Return (X, Y) of the center of cell containing provided text 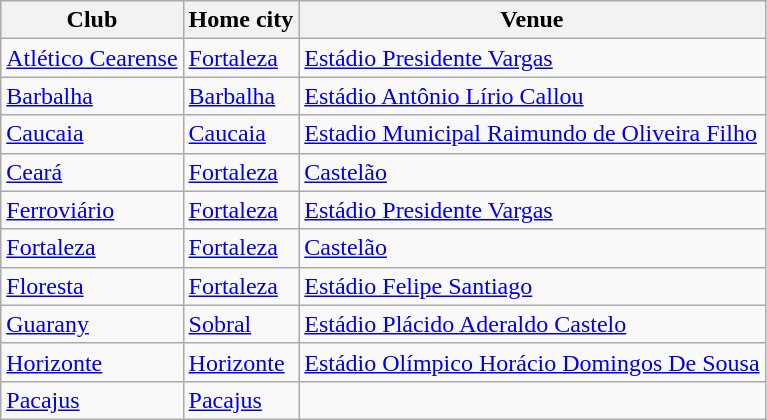
Venue (532, 20)
Floresta (92, 286)
Ceará (92, 172)
Home city (241, 20)
Estádio Plácido Aderaldo Castelo (532, 324)
Club (92, 20)
Estádio Felipe Santiago (532, 286)
Estádio Antônio Lírio Callou (532, 96)
Ferroviário (92, 210)
Estadio Municipal Raimundo de Oliveira Filho (532, 134)
Atlético Cearense (92, 58)
Sobral (241, 324)
Estádio Olímpico Horácio Domingos De Sousa (532, 362)
Guarany (92, 324)
